Find where the given text appears and provide that cell's center as (x, y) coordinate. 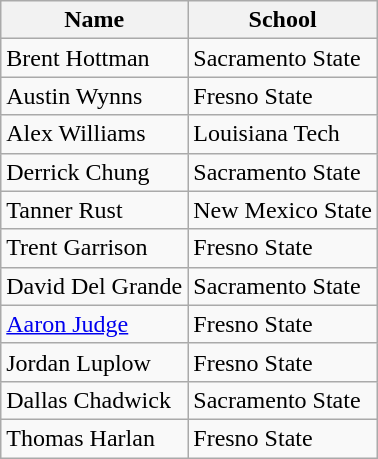
New Mexico State (283, 210)
Jordan Luplow (94, 362)
Austin Wynns (94, 96)
Trent Garrison (94, 248)
Derrick Chung (94, 172)
Name (94, 20)
Louisiana Tech (283, 134)
Tanner Rust (94, 210)
David Del Grande (94, 286)
Alex Williams (94, 134)
Brent Hottman (94, 58)
Aaron Judge (94, 324)
Dallas Chadwick (94, 400)
School (283, 20)
Thomas Harlan (94, 438)
